Provide the (x, y) coordinate of the cell's center where the given text is located.  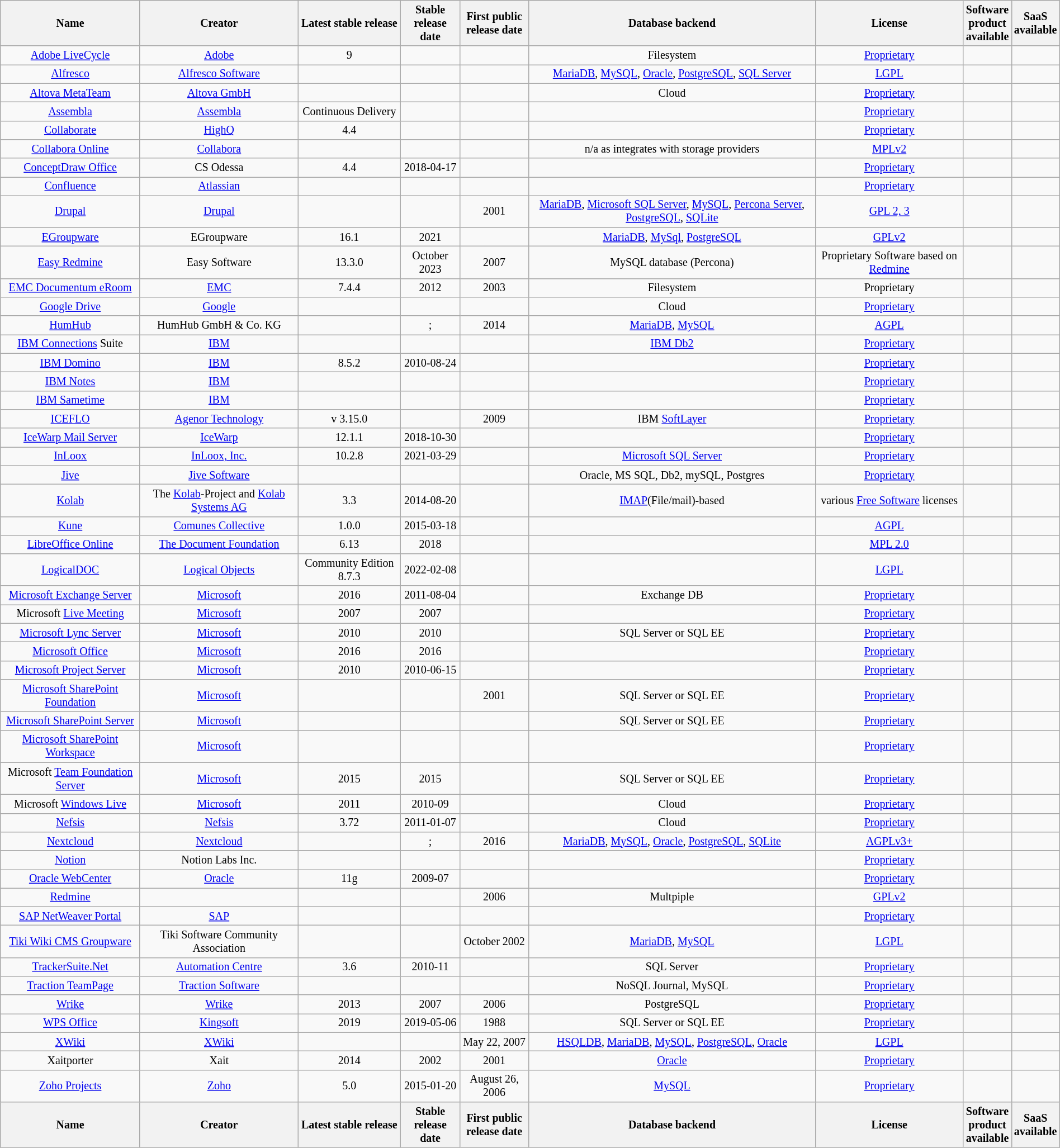
2011 (349, 804)
Jive Software (219, 475)
MySQL database (Percona) (672, 263)
Collabora (219, 149)
Notion (70, 860)
CS Odessa (219, 168)
2019 (349, 1023)
IBM SoftLayer (672, 419)
LibreOffice Online (70, 544)
October 2002 (494, 941)
Atlassian (219, 187)
2014-08-20 (430, 501)
2018-04-17 (430, 168)
Collabora Online (70, 149)
2015-01-20 (430, 1087)
Tiki Wiki CMS Groupware (70, 941)
Microsoft SharePoint Foundation (70, 695)
SQL Server (672, 967)
Exchange DB (672, 596)
IceWarp (219, 437)
Traction TeamPage (70, 986)
Confluence (70, 187)
2010-06-15 (430, 671)
Xait (219, 1061)
ICEFLO (70, 419)
Zoho (219, 1087)
6.13 (349, 544)
AGPLv3+ (889, 842)
Altova GmbH (219, 93)
LogicalDOC (70, 570)
16.1 (349, 237)
2002 (430, 1061)
EMC Documentum eRoom (70, 288)
August 26, 2006 (494, 1087)
IMAP(File/mail)-based (672, 501)
Traction Software (219, 986)
Kune (70, 525)
Jive (70, 475)
Oracle, MS SQL, Db2, mySQL, Postgres (672, 475)
7.4.4 (349, 288)
Community Edition 8.7.3 (349, 570)
IBM Connections Suite (70, 344)
IBM Sametime (70, 400)
IceWarp Mail Server (70, 437)
2018-10-30 (430, 437)
Microsoft SharePoint Workspace (70, 747)
The Kolab-Project and Kolab Systems AG (219, 501)
Zoho Projects (70, 1087)
Comunes Collective (219, 525)
MariaDB, MySql, PostgreSQL (672, 237)
3.72 (349, 823)
2009-07 (430, 879)
IBM Notes (70, 381)
HighQ (219, 130)
Kingsoft (219, 1023)
HSQLDB, MariaDB, MySQL, PostgreSQL, Oracle (672, 1042)
2011-01-07 (430, 823)
2015-03-18 (430, 525)
Microsoft SQL Server (672, 456)
Microsoft Lync Server (70, 633)
Logical Objects (219, 570)
Alfresco Software (219, 74)
Multpiple (672, 898)
1.0.0 (349, 525)
3.3 (349, 501)
SAP NetWeaver Portal (70, 917)
Tiki Software Community Association (219, 941)
Easy Software (219, 263)
2012 (430, 288)
SAP (219, 917)
Notion Labs Inc. (219, 860)
InLoox (70, 456)
IBM Db2 (672, 344)
2018 (430, 544)
EMC (219, 288)
11g (349, 879)
MariaDB, MySQL, Oracle, PostgreSQL, SQLite (672, 842)
13.3.0 (349, 263)
Microsoft SharePoint Server (70, 721)
Microsoft Live Meeting (70, 614)
IBM Domino (70, 363)
2010-09 (430, 804)
Microsoft Team Foundation Server (70, 778)
Continuous Delivery (349, 112)
Xaitporter (70, 1061)
Google Drive (70, 306)
MariaDB, MySQL, Oracle, PostgreSQL, SQL Server (672, 74)
ConceptDraw Office (70, 168)
2003 (494, 288)
n/a as integrates with storage providers (672, 149)
2013 (349, 1005)
Agenor Technology (219, 419)
8.5.2 (349, 363)
Adobe LiveCycle (70, 56)
PostgreSQL (672, 1005)
10.2.8 (349, 456)
2011-08-04 (430, 596)
Microsoft Office (70, 652)
MPLv2 (889, 149)
1988 (494, 1023)
Alfresco (70, 74)
MySQL (672, 1087)
InLoox, Inc. (219, 456)
3.6 (349, 967)
GPL 2, 3 (889, 211)
2021-03-29 (430, 456)
Collaborate (70, 130)
9 (349, 56)
2010-08-24 (430, 363)
Microsoft Exchange Server (70, 596)
2010-11 (430, 967)
HumHub GmbH & Co. KG (219, 325)
MPL 2.0 (889, 544)
MariaDB, Microsoft SQL Server, MySQL, Percona Server, PostgreSQL, SQLite (672, 211)
WPS Office (70, 1023)
Altova MetaTeam (70, 93)
TrackerSuite.Net (70, 967)
Oracle WebCenter (70, 879)
2019-05-06 (430, 1023)
2022-02-08 (430, 570)
NoSQL Journal, MySQL (672, 986)
2009 (494, 419)
Kolab (70, 501)
Adobe (219, 56)
Easy Redmine (70, 263)
October 2023 (430, 263)
Microsoft Windows Live (70, 804)
The Document Foundation (219, 544)
2021 (430, 237)
various Free Software licenses (889, 501)
HumHub (70, 325)
Proprietary Software based on Redmine (889, 263)
v 3.15.0 (349, 419)
Redmine (70, 898)
Microsoft Project Server (70, 671)
May 22, 2007 (494, 1042)
Google (219, 306)
Automation Centre (219, 967)
12.1.1 (349, 437)
5.0 (349, 1087)
